Pinpoint the cell where the given text exists, returning its (X, Y) midpoint coordinate. 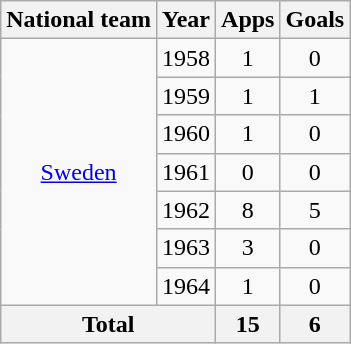
1964 (186, 286)
Goals (315, 20)
1963 (186, 248)
6 (315, 324)
1960 (186, 134)
1959 (186, 96)
Year (186, 20)
3 (248, 248)
15 (248, 324)
Total (108, 324)
8 (248, 210)
1961 (186, 172)
Sweden (79, 172)
National team (79, 20)
Apps (248, 20)
1958 (186, 58)
1962 (186, 210)
5 (315, 210)
